Determine the [X, Y] coordinate at the center of the cell enclosing the given text.  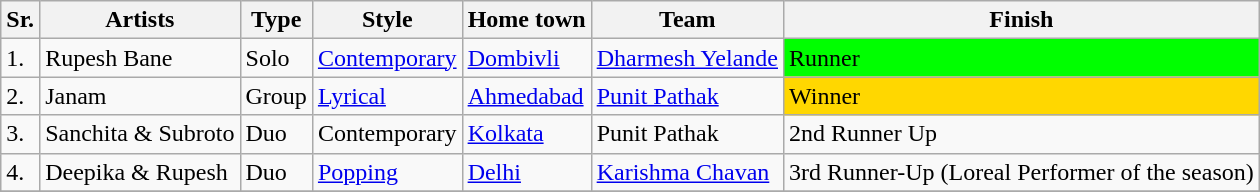
Type [276, 20]
Runner [1022, 58]
2. [20, 96]
Deepika & Rupesh [140, 172]
Winner [1022, 96]
Kolkata [526, 134]
Style [387, 20]
3rd Runner-Up (Loreal Performer of the season) [1022, 172]
3. [20, 134]
Team [687, 20]
Dharmesh Yelande [687, 58]
Artists [140, 20]
Janam [140, 96]
Finish [1022, 20]
Ahmedabad [526, 96]
1. [20, 58]
Popping [387, 172]
Lyrical [387, 96]
Delhi [526, 172]
Karishma Chavan [687, 172]
Solo [276, 58]
4. [20, 172]
Sr. [20, 20]
Sanchita & Subroto [140, 134]
Group [276, 96]
Rupesh Bane [140, 58]
2nd Runner Up [1022, 134]
Home town [526, 20]
Dombivli [526, 58]
